For the text-containing cell, return its midpoint in [X, Y] coordinate format. 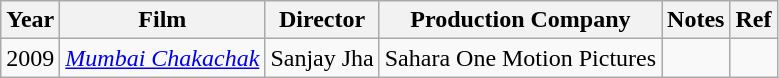
Year [30, 20]
Film [162, 20]
Director [322, 20]
Sanjay Jha [322, 58]
2009 [30, 58]
Mumbai Chakachak [162, 58]
Sahara One Motion Pictures [520, 58]
Notes [696, 20]
Ref [754, 20]
Production Company [520, 20]
